Scan for the cell matching the given text and deliver its [x, y] coordinate at center. 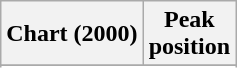
Chart (2000) [72, 34]
Peakposition [189, 34]
